Determine the (x, y) coordinate at the center of the cell enclosing the given text.  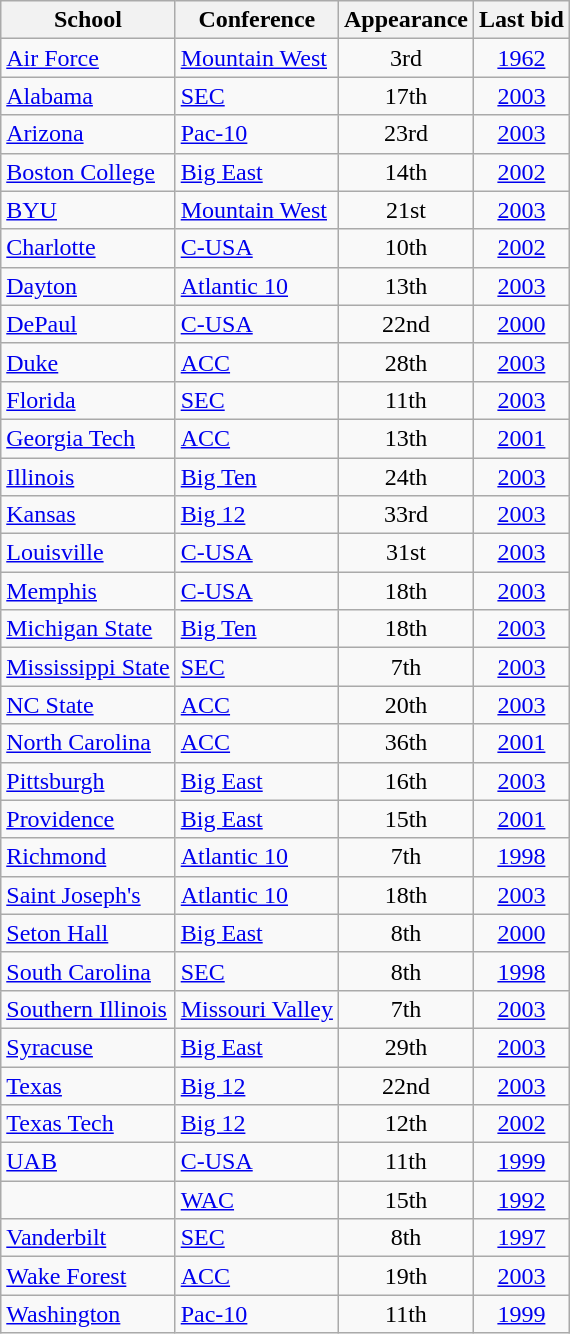
14th (406, 172)
Illinois (88, 477)
BYU (88, 210)
20th (406, 705)
Syracuse (88, 1047)
1997 (522, 1238)
Memphis (88, 591)
12th (406, 1124)
10th (406, 248)
31st (406, 553)
Kansas (88, 515)
16th (406, 781)
Alabama (88, 96)
Texas Tech (88, 1124)
Arizona (88, 134)
3rd (406, 58)
Appearance (406, 20)
NC State (88, 705)
Dayton (88, 286)
Vanderbilt (88, 1238)
UAB (88, 1162)
Michigan State (88, 629)
1992 (522, 1200)
Florida (88, 400)
WAC (256, 1200)
Seton Hall (88, 933)
North Carolina (88, 743)
36th (406, 743)
1962 (522, 58)
South Carolina (88, 971)
23rd (406, 134)
Wake Forest (88, 1276)
Air Force (88, 58)
Boston College (88, 172)
29th (406, 1047)
Providence (88, 819)
DePaul (88, 324)
Duke (88, 362)
Louisville (88, 553)
Mississippi State (88, 667)
Saint Joseph's (88, 895)
School (88, 20)
Richmond (88, 857)
33rd (406, 515)
19th (406, 1276)
Charlotte (88, 248)
Last bid (522, 20)
Pittsburgh (88, 781)
21st (406, 210)
24th (406, 477)
Washington (88, 1314)
Georgia Tech (88, 438)
Missouri Valley (256, 1009)
Texas (88, 1085)
Southern Illinois (88, 1009)
28th (406, 362)
Conference (256, 20)
17th (406, 96)
